Pinpoint the cell where the given text exists, returning its (x, y) midpoint coordinate. 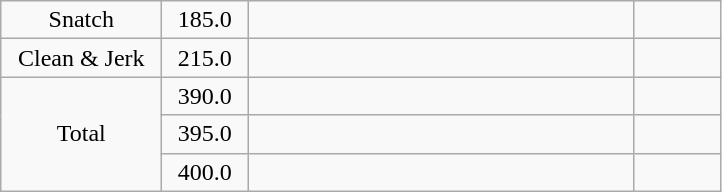
Snatch (82, 20)
Clean & Jerk (82, 58)
185.0 (205, 20)
395.0 (205, 134)
215.0 (205, 58)
400.0 (205, 172)
390.0 (205, 96)
Total (82, 134)
